Locate the cell with the specified text and output its (x, y) center coordinate. 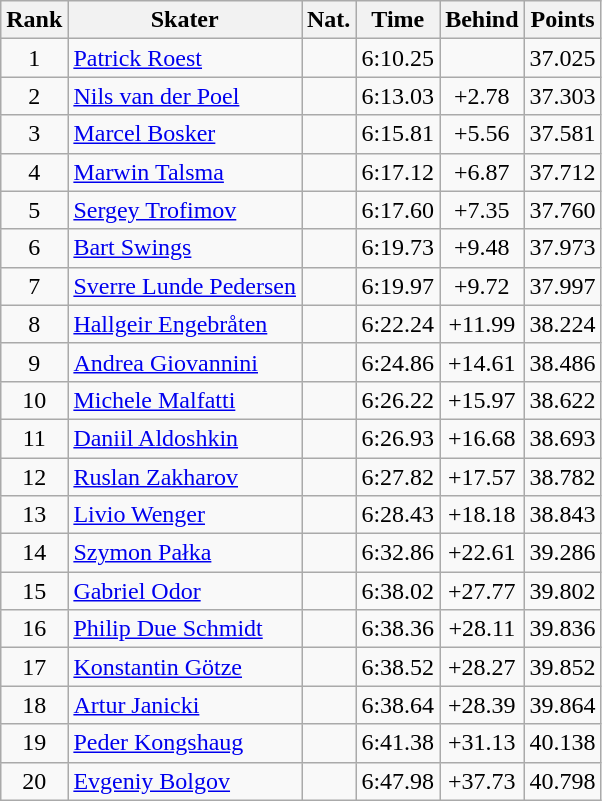
Livio Wenger (185, 515)
6:17.60 (398, 210)
Sverre Lunde Pedersen (185, 286)
+9.48 (482, 248)
18 (34, 705)
Points (562, 20)
Skater (185, 20)
39.852 (562, 667)
Andrea Giovannini (185, 362)
+7.35 (482, 210)
6:26.22 (398, 400)
38.224 (562, 324)
6:28.43 (398, 515)
19 (34, 743)
37.760 (562, 210)
6 (34, 248)
Behind (482, 20)
6:24.86 (398, 362)
Hallgeir Engebråten (185, 324)
38.486 (562, 362)
Sergey Trofimov (185, 210)
37.303 (562, 96)
Rank (34, 20)
Bart Swings (185, 248)
39.286 (562, 553)
6:47.98 (398, 781)
6:19.97 (398, 286)
8 (34, 324)
39.802 (562, 591)
+14.61 (482, 362)
3 (34, 134)
Patrick Roest (185, 58)
Gabriel Odor (185, 591)
6:38.52 (398, 667)
+18.18 (482, 515)
6:17.12 (398, 172)
12 (34, 477)
6:27.82 (398, 477)
17 (34, 667)
4 (34, 172)
+28.11 (482, 629)
38.693 (562, 438)
6:26.93 (398, 438)
Ruslan Zakharov (185, 477)
40.798 (562, 781)
11 (34, 438)
38.622 (562, 400)
+2.78 (482, 96)
1 (34, 58)
9 (34, 362)
Nils van der Poel (185, 96)
37.581 (562, 134)
6:22.24 (398, 324)
Time (398, 20)
37.712 (562, 172)
6:41.38 (398, 743)
Daniil Aldoshkin (185, 438)
+17.57 (482, 477)
+6.87 (482, 172)
+31.13 (482, 743)
37.997 (562, 286)
Szymon Pałka (185, 553)
38.782 (562, 477)
Artur Janicki (185, 705)
6:32.86 (398, 553)
+22.61 (482, 553)
+5.56 (482, 134)
37.973 (562, 248)
Konstantin Götze (185, 667)
+27.77 (482, 591)
Peder Kongshaug (185, 743)
14 (34, 553)
+16.68 (482, 438)
15 (34, 591)
2 (34, 96)
Nat. (329, 20)
13 (34, 515)
16 (34, 629)
39.836 (562, 629)
39.864 (562, 705)
+37.73 (482, 781)
10 (34, 400)
Evgeniy Bolgov (185, 781)
6:10.25 (398, 58)
40.138 (562, 743)
37.025 (562, 58)
6:15.81 (398, 134)
Philip Due Schmidt (185, 629)
6:13.03 (398, 96)
Marcel Bosker (185, 134)
+15.97 (482, 400)
Marwin Talsma (185, 172)
6:38.64 (398, 705)
6:19.73 (398, 248)
5 (34, 210)
6:38.02 (398, 591)
38.843 (562, 515)
7 (34, 286)
+28.27 (482, 667)
Michele Malfatti (185, 400)
+28.39 (482, 705)
+9.72 (482, 286)
6:38.36 (398, 629)
+11.99 (482, 324)
20 (34, 781)
